Provide the (x, y) coordinate of the cell's center where the given text is located.  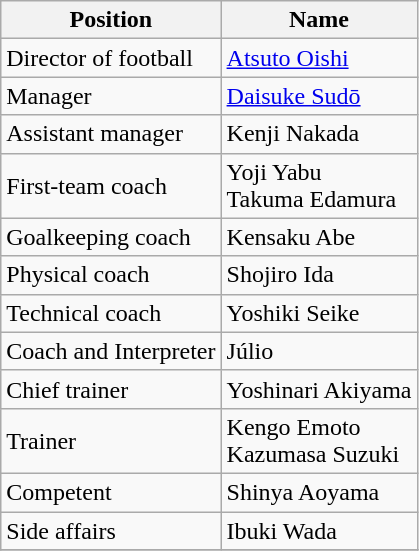
Coach and Interpreter (111, 351)
Shojiro Ida (319, 275)
Assistant manager (111, 134)
Trainer (111, 440)
Competent (111, 492)
Kenji Nakada (319, 134)
Manager (111, 96)
Goalkeeping coach (111, 237)
Technical coach (111, 313)
Shinya Aoyama (319, 492)
Director of football (111, 58)
Ibuki Wada (319, 531)
Yoshiki Seike (319, 313)
Side affairs (111, 531)
Atsuto Oishi (319, 58)
Yoshinari Akiyama (319, 389)
Physical coach (111, 275)
Júlio (319, 351)
Chief trainer (111, 389)
Kensaku Abe (319, 237)
Position (111, 20)
Yoji Yabu Takuma Edamura (319, 186)
Kengo Emoto Kazumasa Suzuki (319, 440)
First-team coach (111, 186)
Daisuke Sudō (319, 96)
Name (319, 20)
